From the cell containing the given text, extract its center point as [X, Y] coordinate. 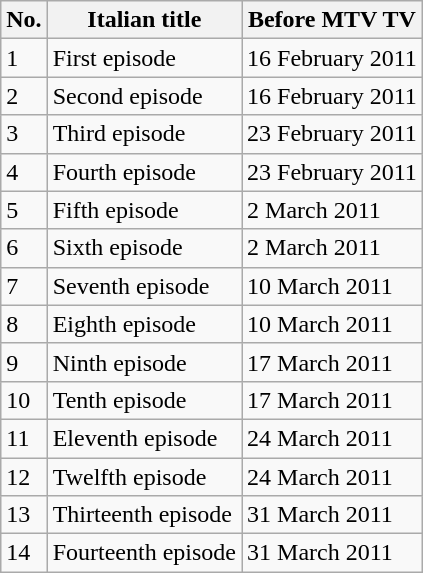
No. [24, 20]
12 [24, 477]
5 [24, 210]
2 [24, 96]
Tenth episode [144, 400]
11 [24, 438]
Thirteenth episode [144, 515]
1 [24, 58]
Fourteenth episode [144, 553]
14 [24, 553]
Second episode [144, 96]
Fifth episode [144, 210]
Ninth episode [144, 362]
Twelfth episode [144, 477]
6 [24, 248]
9 [24, 362]
8 [24, 324]
Seventh episode [144, 286]
Eighth episode [144, 324]
Before MTV TV [332, 20]
4 [24, 172]
3 [24, 134]
13 [24, 515]
Eleventh episode [144, 438]
Fourth episode [144, 172]
First episode [144, 58]
Italian title [144, 20]
7 [24, 286]
10 [24, 400]
Third episode [144, 134]
Sixth episode [144, 248]
